Locate the cell with the specified text and output its [X, Y] center coordinate. 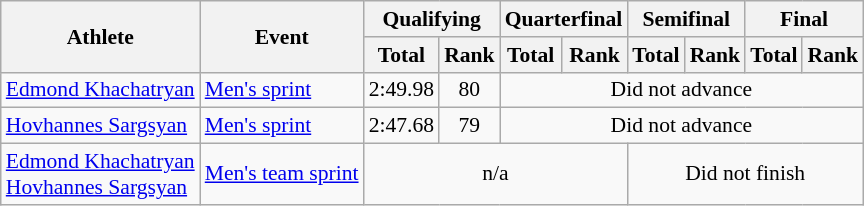
Edmond Khachatryan Hovhannes Sargsyan [100, 174]
2:49.98 [402, 90]
Qualifying [432, 19]
Men's team sprint [282, 174]
Hovhannes Sargsyan [100, 126]
Semifinal [686, 19]
79 [470, 126]
Edmond Khachatryan [100, 90]
Athlete [100, 36]
80 [470, 90]
Did not finish [745, 174]
Quarterfinal [564, 19]
n/a [496, 174]
Event [282, 36]
Final [804, 19]
2:47.68 [402, 126]
